Determine the (X, Y) coordinate at the center of the cell enclosing the given text.  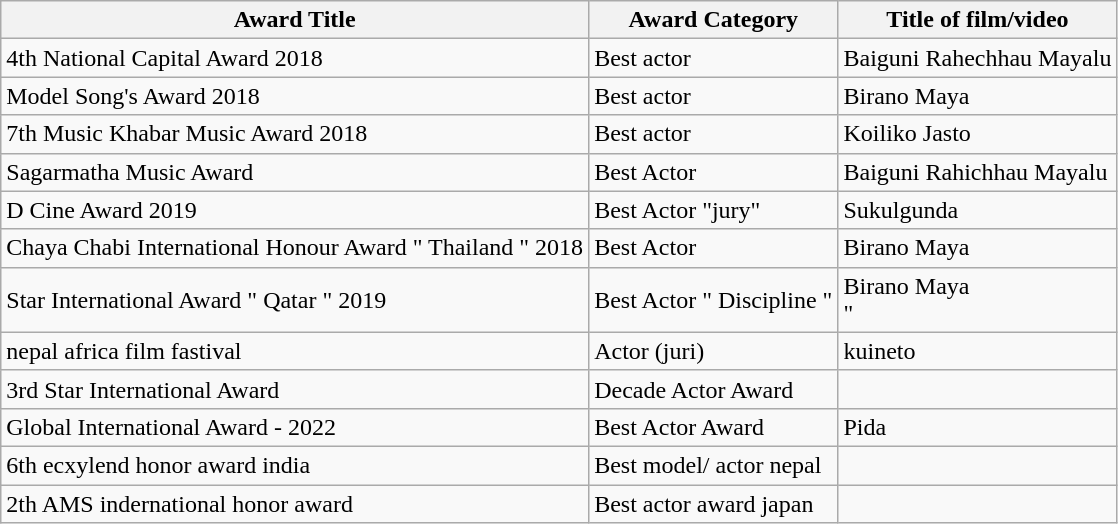
Decade Actor Award (714, 389)
kuineto (978, 351)
Sagarmatha Music Award (295, 172)
7th Music Khabar Music Award 2018 (295, 134)
nepal africa film fastival (295, 351)
Baiguni Rahichhau Mayalu (978, 172)
Baiguni Rahechhau Mayalu (978, 58)
Birano Maya" (978, 300)
Best actor award japan (714, 503)
Best Actor "jury" (714, 210)
Pida (978, 427)
Best Actor " Discipline " (714, 300)
Award Category (714, 20)
6th ecxylend honor award india (295, 465)
Best model/ actor nepal (714, 465)
Star International Award " Qatar " 2019 (295, 300)
Award Title (295, 20)
Actor (juri) (714, 351)
Best Actor Award (714, 427)
4th National Capital Award 2018 (295, 58)
2th AMS indernational honor award (295, 503)
Chaya Chabi International Honour Award " Thailand " 2018 (295, 248)
Title of film/video (978, 20)
Model Song's Award 2018 (295, 96)
Global International Award - 2022 (295, 427)
Sukulgunda (978, 210)
Koiliko Jasto (978, 134)
D Cine Award 2019 (295, 210)
3rd Star International Award (295, 389)
